Locate the cell with the specified text and output its [X, Y] center coordinate. 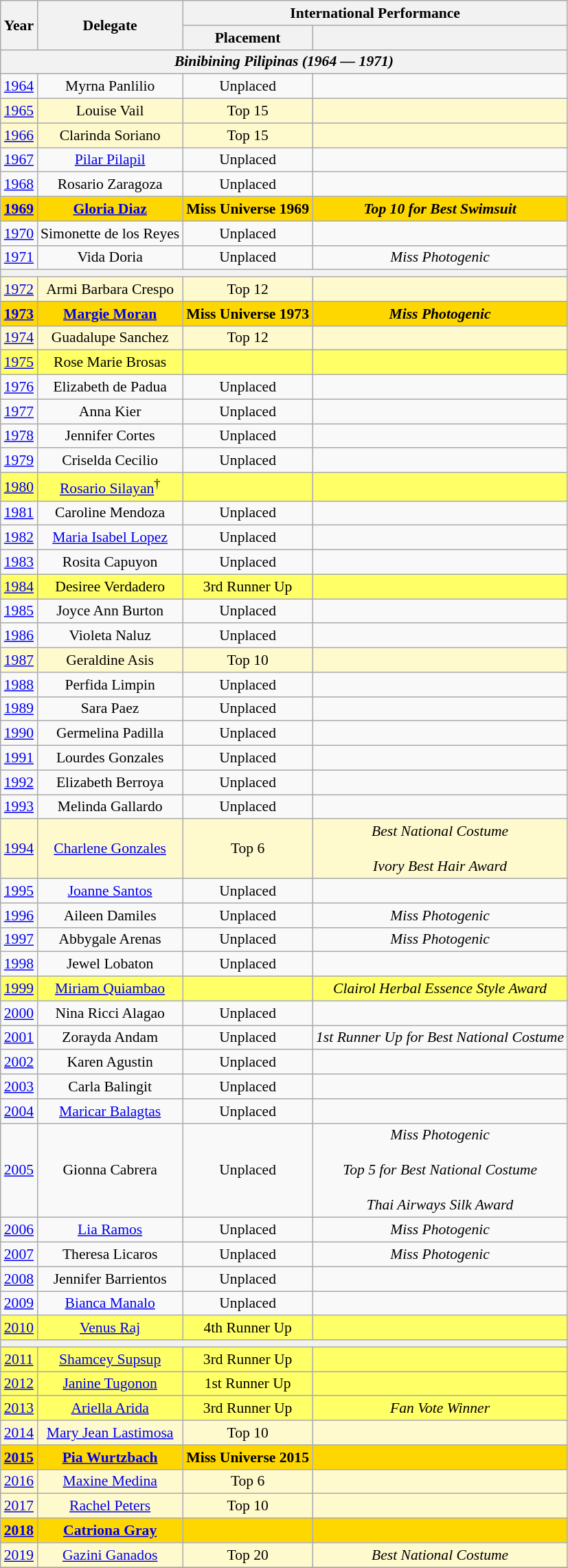
Aileen Damiles [110, 916]
Sara Paez [110, 709]
2000 [19, 1013]
Rosita Capuyon [110, 563]
Binibining Pilipinas (1964 — 1971) [284, 62]
Caroline Mendoza [110, 513]
1991 [19, 758]
2018 [19, 1531]
Carla Balingit [110, 1087]
Zorayda Andam [110, 1038]
Simonette de los Reyes [110, 234]
Rachel Peters [110, 1506]
1969 [19, 209]
Janine Tugonon [110, 1384]
1984 [19, 587]
Margie Moran [110, 314]
Elizabeth Berroya [110, 782]
1965 [19, 111]
1985 [19, 611]
1976 [19, 387]
Miss Universe 2015 [247, 1457]
Miriam Quiambao [110, 989]
Desiree Verdadero [110, 587]
1987 [19, 660]
Ariella Arida [110, 1409]
1992 [19, 782]
1970 [19, 234]
1972 [19, 289]
Germelina Padilla [110, 734]
Pia Wurtzbach [110, 1457]
1989 [19, 709]
Joanne Santos [110, 891]
4th Runner Up [247, 1328]
Miss Universe 1969 [247, 209]
Elizabeth de Padua [110, 387]
Miss PhotogenicTop 5 for Best National CostumeThai Airways Silk Award [440, 1170]
Myrna Panlilio [110, 87]
Jennifer Cortes [110, 436]
2007 [19, 1255]
Clairol Herbal Essence Style Award [440, 989]
2006 [19, 1230]
Rose Marie Brosas [110, 363]
Shamcey Supsup [110, 1359]
1993 [19, 807]
1995 [19, 891]
Gloria Diaz [110, 209]
2003 [19, 1087]
Anna Kier [110, 411]
Clarinda Soriano [110, 135]
Venus Raj [110, 1328]
2010 [19, 1328]
2013 [19, 1409]
Karen Agustin [110, 1063]
1994 [19, 849]
2014 [19, 1433]
1975 [19, 363]
Best National Costume [440, 1555]
Nina Ricci Alagao [110, 1013]
Maria Isabel Lopez [110, 538]
Placement [247, 38]
1968 [19, 185]
2011 [19, 1359]
Guadalupe Sanchez [110, 338]
Abbygale Arenas [110, 940]
1967 [19, 160]
2008 [19, 1279]
2016 [19, 1481]
1986 [19, 636]
Louise Vail [110, 111]
1996 [19, 916]
Criselda Cecilio [110, 461]
1983 [19, 563]
Top 20 [247, 1555]
Jennifer Barrientos [110, 1279]
2005 [19, 1170]
Perfida Limpin [110, 685]
Violeta Naluz [110, 636]
1st Runner Up [247, 1384]
2017 [19, 1506]
2001 [19, 1038]
1966 [19, 135]
Rosario Silayan† [110, 486]
Maricar Balagtas [110, 1111]
Best National CostumeIvory Best Hair Award [440, 849]
Year [19, 25]
1981 [19, 513]
2019 [19, 1555]
1977 [19, 411]
Fan Vote Winner [440, 1409]
1st Runner Up for Best National Costume [440, 1038]
International Performance [375, 13]
1971 [19, 258]
Vida Doria [110, 258]
Armi Barbara Crespo [110, 289]
1982 [19, 538]
Rosario Zaragoza [110, 185]
Catriona Gray [110, 1531]
Miss Universe 1973 [247, 314]
1978 [19, 436]
Lourdes Gonzales [110, 758]
1973 [19, 314]
Mary Jean Lastimosa [110, 1433]
1964 [19, 87]
2002 [19, 1063]
1990 [19, 734]
1988 [19, 685]
1980 [19, 486]
Melinda Gallardo [110, 807]
Lia Ramos [110, 1230]
Top 10 for Best Swimsuit [440, 209]
1979 [19, 461]
Charlene Gonzales [110, 849]
1974 [19, 338]
Delegate [110, 25]
Pilar Pilapil [110, 160]
2015 [19, 1457]
Gazini Ganados [110, 1555]
Jewel Lobaton [110, 964]
Gionna Cabrera [110, 1170]
Joyce Ann Burton [110, 611]
1999 [19, 989]
Theresa Licaros [110, 1255]
1998 [19, 964]
Maxine Medina [110, 1481]
2009 [19, 1304]
Geraldine Asis [110, 660]
2004 [19, 1111]
2012 [19, 1384]
1997 [19, 940]
Bianca Manalo [110, 1304]
